Capture the cell that displays the provided text and extract its (X, Y) central coordinate. 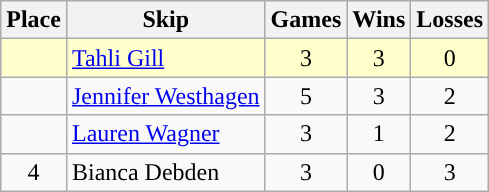
Tahli Gill (166, 58)
Games (306, 20)
Wins (379, 20)
Losses (450, 20)
1 (379, 134)
Jennifer Westhagen (166, 96)
Place (34, 20)
Skip (166, 20)
Lauren Wagner (166, 134)
Bianca Debden (166, 172)
5 (306, 96)
4 (34, 172)
